Scan for the cell matching the given text and deliver its (X, Y) coordinate at center. 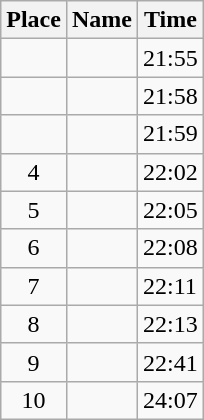
Name (102, 20)
22:41 (170, 362)
22:13 (170, 324)
22:02 (170, 172)
8 (34, 324)
21:59 (170, 134)
10 (34, 400)
22:11 (170, 286)
4 (34, 172)
6 (34, 248)
9 (34, 362)
Place (34, 20)
5 (34, 210)
Time (170, 20)
21:55 (170, 58)
22:05 (170, 210)
24:07 (170, 400)
21:58 (170, 96)
22:08 (170, 248)
7 (34, 286)
